For the text-containing cell, return its midpoint in [x, y] coordinate format. 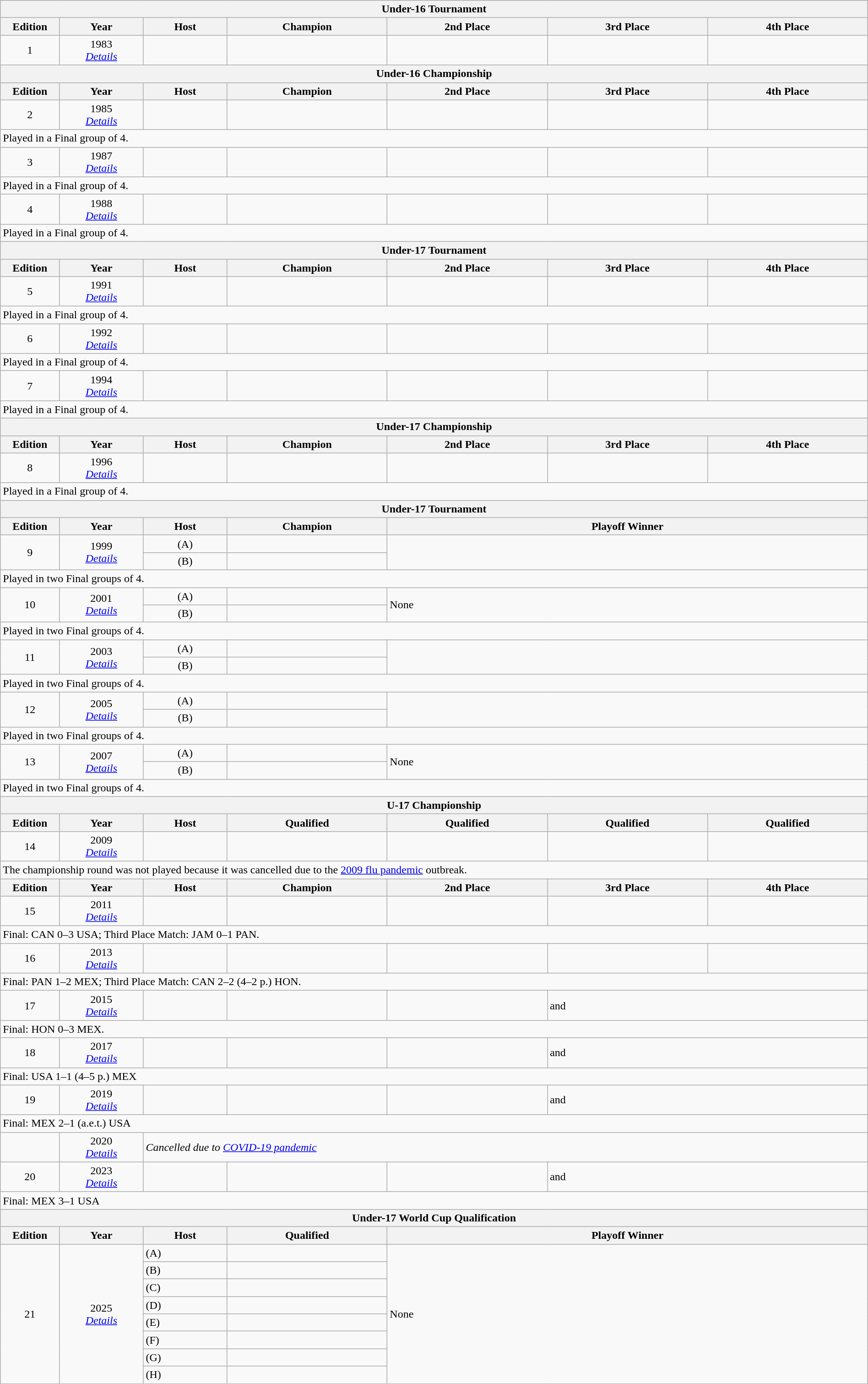
Final: CAN 0–3 USA; Third Place Match: JAM 0–1 PAN. [434, 935]
21 [30, 1313]
2013Details [102, 958]
(C) [185, 1288]
2019Details [102, 1100]
1983Details [102, 50]
1988Details [102, 209]
20 [30, 1177]
(H) [185, 1375]
Final: MEX 2–1 (a.e.t.) USA [434, 1123]
13 [30, 762]
The championship round was not played because it was cancelled due to the 2009 flu pandemic outbreak. [434, 870]
2023Details [102, 1177]
1 [30, 50]
15 [30, 911]
1992Details [102, 339]
2005Details [102, 709]
6 [30, 339]
11 [30, 657]
19 [30, 1100]
(F) [185, 1340]
4 [30, 209]
2007Details [102, 762]
2011Details [102, 911]
2015Details [102, 1006]
1999Details [102, 552]
Final: USA 1–1 (4–5 p.) MEX [434, 1076]
9 [30, 552]
3 [30, 162]
1987Details [102, 162]
18 [30, 1052]
10 [30, 605]
(G) [185, 1357]
16 [30, 958]
12 [30, 709]
Under-17 Championship [434, 427]
2020Details [102, 1147]
Under-16 Tournament [434, 9]
1985Details [102, 114]
Cancelled due to COVID-19 pandemic [505, 1147]
(D) [185, 1305]
1991Details [102, 291]
Under-17 World Cup Qualification [434, 1218]
17 [30, 1006]
1996Details [102, 468]
Final: PAN 1–2 MEX; Third Place Match: CAN 2–2 (4–2 p.) HON. [434, 982]
U-17 Championship [434, 805]
7 [30, 386]
5 [30, 291]
Final: HON 0–3 MEX. [434, 1029]
2017Details [102, 1052]
8 [30, 468]
2003Details [102, 657]
Final: MEX 3–1 USA [434, 1200]
2009Details [102, 846]
2 [30, 114]
1994Details [102, 386]
(E) [185, 1323]
14 [30, 846]
2025Details [102, 1313]
2001Details [102, 605]
Under-16 Championship [434, 74]
